Provide the [x, y] coordinate of the cell's center where the given text is located.  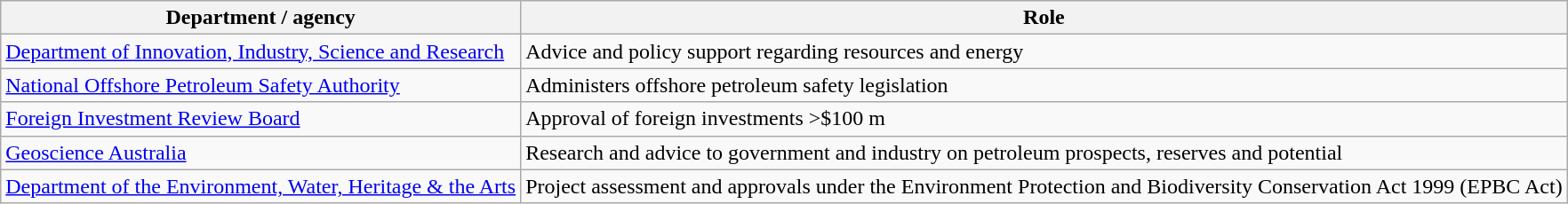
National Offshore Petroleum Safety Authority [261, 85]
Advice and policy support regarding resources and energy [1044, 51]
Administers offshore petroleum safety legislation [1044, 85]
Geoscience Australia [261, 153]
Department / agency [261, 18]
Research and advice to government and industry on petroleum prospects, reserves and potential [1044, 153]
Department of Innovation, Industry, Science and Research [261, 51]
Foreign Investment Review Board [261, 119]
Role [1044, 18]
Approval of foreign investments >$100 m [1044, 119]
Department of the Environment, Water, Heritage & the Arts [261, 186]
Project assessment and approvals under the Environment Protection and Biodiversity Conservation Act 1999 (EPBC Act) [1044, 186]
